Scan for the cell matching the given text and deliver its [X, Y] coordinate at center. 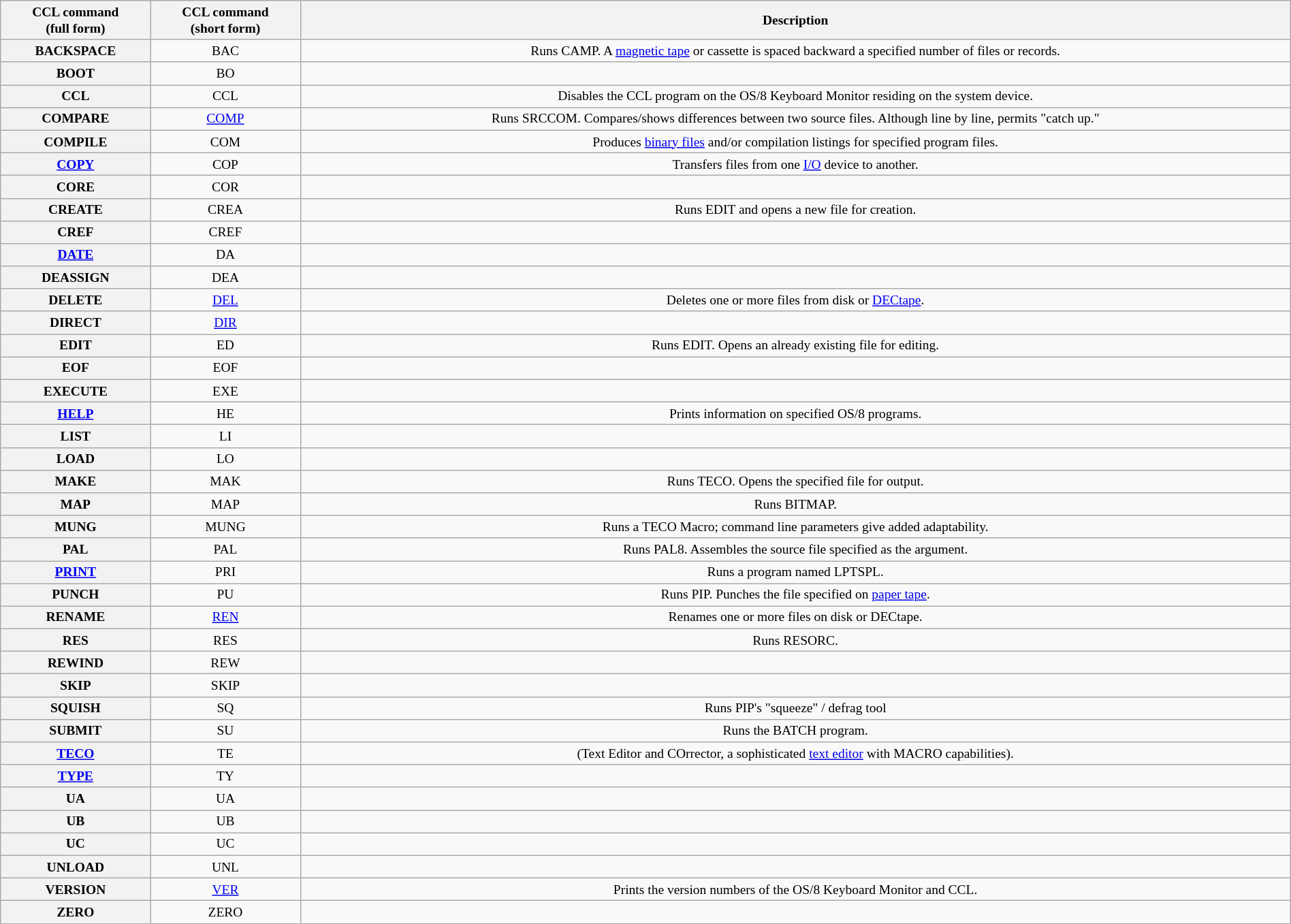
Transfers files from one I/O device to another. [795, 163]
BACKSPACE [76, 50]
LIST [76, 436]
(Text Editor and COrrector, a sophisticated text editor with MACRO capabilities). [795, 753]
COMPILE [76, 142]
RENAME [76, 617]
EXECUTE [76, 391]
DEL [225, 300]
REN [225, 617]
Runs a program named LPTSPL. [795, 572]
Runs PAL8. Assembles the source file specified as the argument. [795, 549]
VER [225, 889]
DELETE [76, 300]
SQ [225, 708]
REW [225, 663]
UNLOAD [76, 866]
SUBMIT [76, 730]
TECO [76, 753]
PRI [225, 572]
LI [225, 436]
HELP [76, 414]
DEA [225, 278]
CREA [225, 210]
TY [225, 776]
Runs EDIT and opens a new file for creation. [795, 210]
Disables the CCL program on the OS/8 Keyboard Monitor residing on the system device. [795, 97]
COM [225, 142]
COR [225, 187]
MAK [225, 481]
Deletes one or more files from disk or DECtape. [795, 300]
Description [795, 20]
Runs a TECO Macro; command line parameters give added adaptability. [795, 527]
EXE [225, 391]
Runs TECO. Opens the specified file for output. [795, 481]
Runs CAMP. A magnetic tape or cassette is spaced backward a specified number of files or records. [795, 50]
REWIND [76, 663]
UNL [225, 866]
ED [225, 346]
Prints the version numbers of the OS/8 Keyboard Monitor and CCL. [795, 889]
DATE [76, 255]
DIRECT [76, 323]
COPY [76, 163]
SQUISH [76, 708]
Prints information on specified OS/8 programs. [795, 414]
DA [225, 255]
LOAD [76, 459]
Runs BITMAP. [795, 504]
BO [225, 74]
TYPE [76, 776]
Runs RESORC. [795, 640]
BOOT [76, 74]
CORE [76, 187]
DIR [225, 323]
SU [225, 730]
CCL command(short form) [225, 20]
HE [225, 414]
Runs EDIT. Opens an already existing file for editing. [795, 346]
Produces binary files and/or compilation listings for specified program files. [795, 142]
Renames one or more files on disk or DECtape. [795, 617]
BAC [225, 50]
VERSION [76, 889]
COP [225, 163]
PUNCH [76, 595]
Runs SRCCOM. Compares/shows differences between two source files. Although line by line, permits "catch up." [795, 118]
PRINT [76, 572]
LO [225, 459]
Runs the BATCH program. [795, 730]
Runs PIP. Punches the file specified on paper tape. [795, 595]
COMPARE [76, 118]
DEASSIGN [76, 278]
TE [225, 753]
CCL command(full form) [76, 20]
PU [225, 595]
CREATE [76, 210]
MAKE [76, 481]
COMP [225, 118]
EDIT [76, 346]
Runs PIP's "squeeze" / defrag tool [795, 708]
